Identify which cell holds the provided text, then report its (x, y) central coordinate. 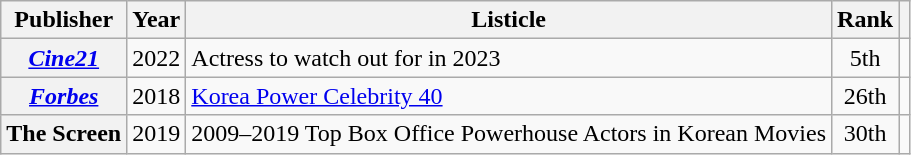
2009–2019 Top Box Office Powerhouse Actors in Korean Movies (509, 134)
Cine21 (64, 58)
Forbes (64, 96)
5th (866, 58)
The Screen (64, 134)
30th (866, 134)
2018 (156, 96)
Actress to watch out for in 2023 (509, 58)
Listicle (509, 20)
26th (866, 96)
Publisher (64, 20)
Rank (866, 20)
2019 (156, 134)
Year (156, 20)
2022 (156, 58)
Korea Power Celebrity 40 (509, 96)
